Search for the cell housing the specified text and yield its [X, Y] center coordinate. 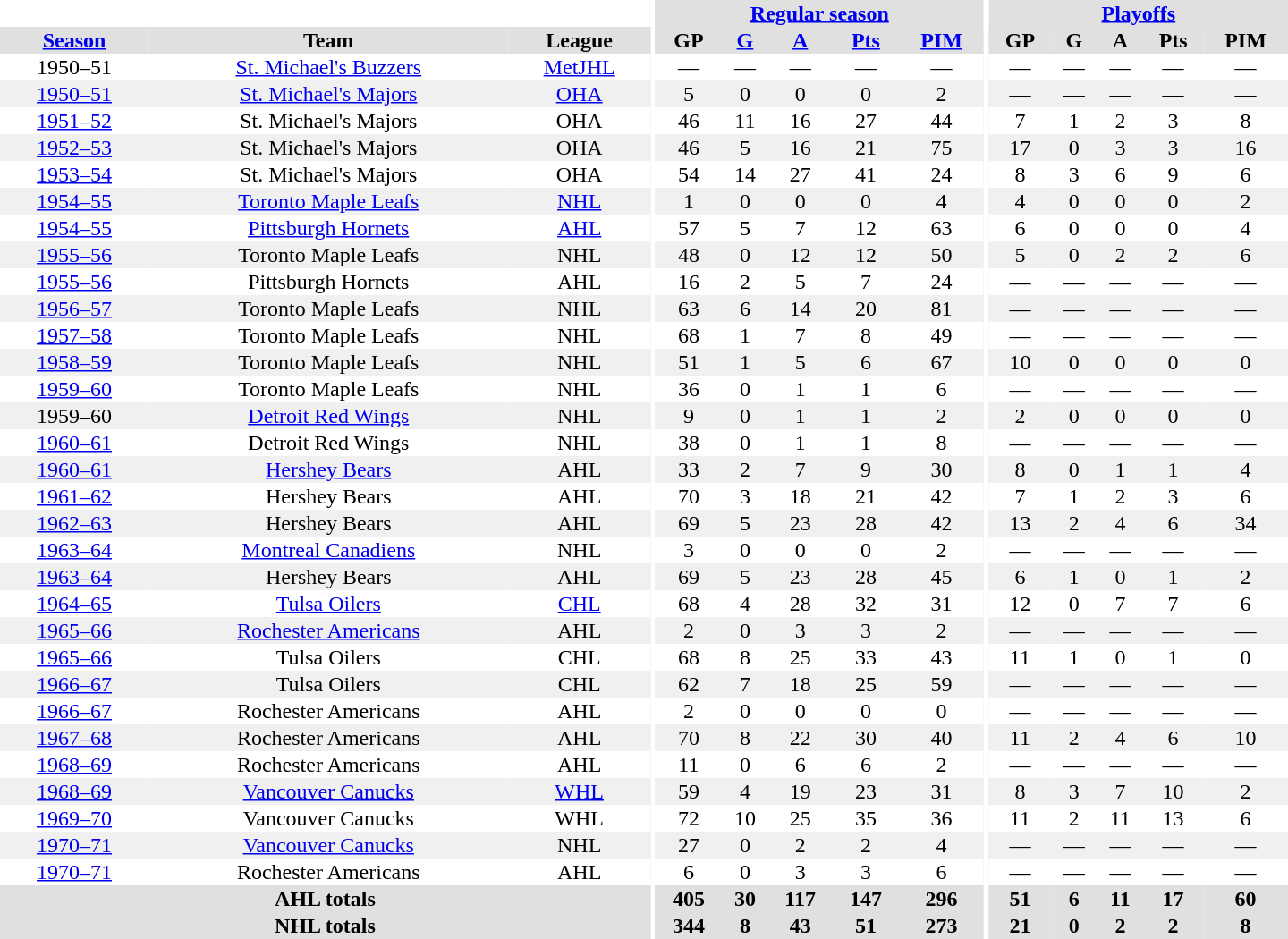
1961–62 [74, 496]
1969–70 [74, 818]
296 [941, 899]
49 [941, 335]
67 [941, 362]
81 [941, 309]
45 [941, 577]
1952–53 [74, 148]
MetJHL [580, 67]
1953–54 [74, 174]
273 [941, 926]
1964–65 [74, 604]
AHL totals [326, 899]
57 [689, 228]
405 [689, 899]
41 [866, 174]
Season [74, 40]
40 [941, 738]
1951–52 [74, 121]
72 [689, 818]
1957–58 [74, 335]
50 [941, 255]
Montreal Canadiens [328, 550]
Regular season [819, 13]
54 [689, 174]
22 [801, 738]
147 [866, 899]
344 [689, 926]
League [580, 40]
75 [941, 148]
St. Michael's Buzzers [328, 67]
35 [866, 818]
NHL totals [326, 926]
60 [1245, 899]
1967–68 [74, 738]
Team [328, 40]
1958–59 [74, 362]
19 [801, 791]
1962–63 [74, 523]
117 [801, 899]
48 [689, 255]
Playoffs [1139, 13]
44 [941, 121]
38 [689, 443]
1956–57 [74, 309]
62 [689, 684]
20 [866, 309]
32 [866, 604]
34 [1245, 523]
